Scan for the cell matching the given text and deliver its (x, y) coordinate at center. 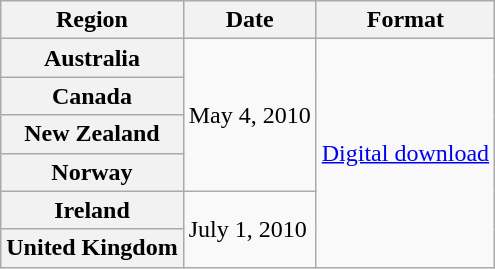
Norway (92, 172)
Ireland (92, 210)
United Kingdom (92, 248)
Canada (92, 96)
Format (405, 20)
Australia (92, 58)
Region (92, 20)
May 4, 2010 (250, 115)
Digital download (405, 153)
July 1, 2010 (250, 229)
Date (250, 20)
New Zealand (92, 134)
